Return (x, y) of the center of cell containing provided text 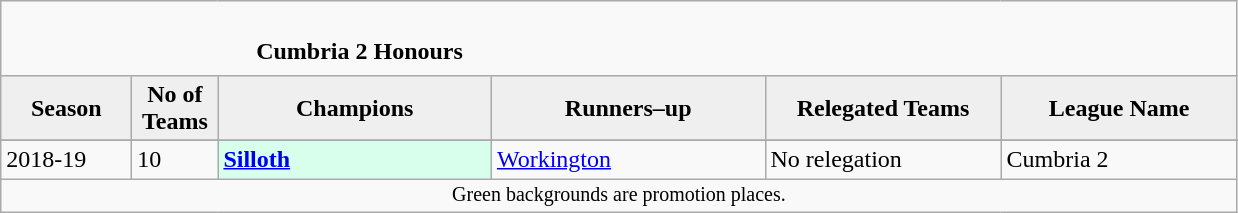
Relegated Teams (883, 108)
10 (175, 159)
Green backgrounds are promotion places. (619, 194)
League Name (1119, 108)
No of Teams (175, 108)
Workington (628, 159)
No relegation (883, 159)
2018-19 (66, 159)
Cumbria 2 (1119, 159)
Champions (355, 108)
Season (66, 108)
Silloth (355, 159)
Runners–up (628, 108)
